Provide the (x, y) coordinate of the cell's center where the given text is located.  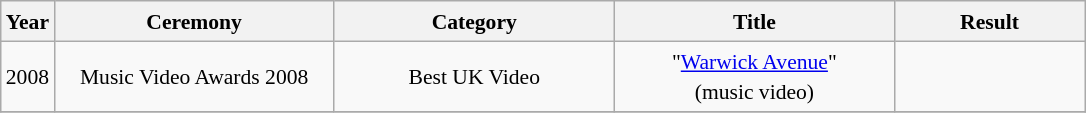
Result (989, 21)
Category (474, 21)
Best UK Video (474, 76)
2008 (28, 76)
Ceremony (194, 21)
Title (754, 21)
Year (28, 21)
Music Video Awards 2008 (194, 76)
"Warwick Avenue"(music video) (754, 76)
